Extract the [X, Y] coordinate from the center of the cell holding the provided text.  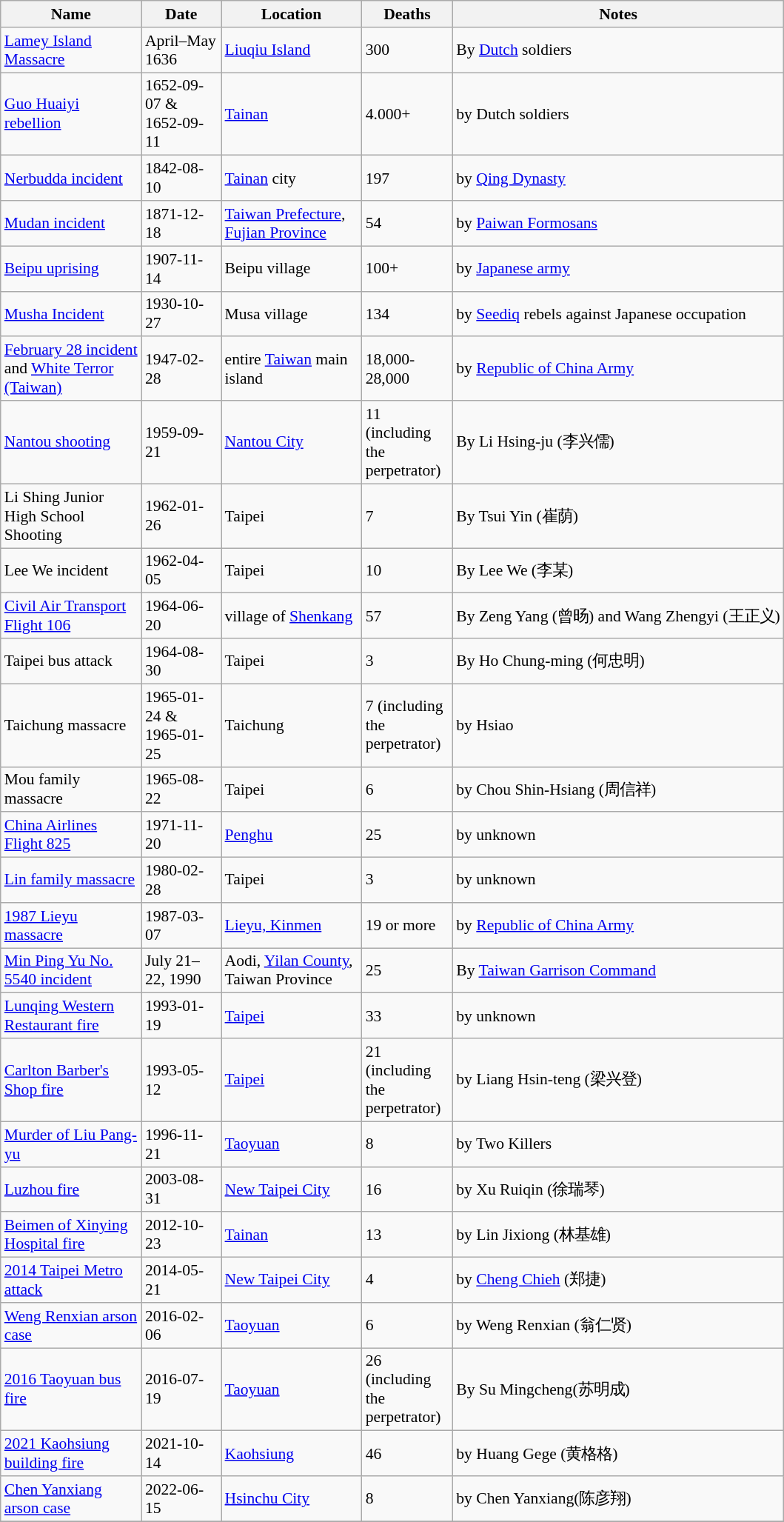
11 (including the perpetrator) [407, 442]
February 28 incident and White Terror (Taiwan) [71, 369]
1962-04-05 [181, 570]
Mudan incident [71, 224]
2021-10-14 [181, 1453]
4.000+ [407, 114]
Aodi, Yilan County, Taiwan Province [291, 970]
Lunqing Western Restaurant fire [71, 1016]
13 [407, 1235]
4 [407, 1280]
Tainan city [291, 178]
by Xu Ruiqin (徐瑞琴) [618, 1189]
by Seediq rebels against Japanese occupation [618, 314]
1993-05-12 [181, 1080]
Taichung massacre [71, 725]
57 [407, 616]
10 [407, 570]
197 [407, 178]
China Airlines Flight 825 [71, 835]
1996-11-21 [181, 1144]
1907-11-14 [181, 268]
Beimen of Xinying Hospital fire [71, 1235]
18,000-28,000 [407, 369]
7 [407, 515]
by Chou Shin-Hsiang (周信祥) [618, 790]
by Qing Dynasty [618, 178]
by Japanese army [618, 268]
2022-06-15 [181, 1499]
Hsinchu City [291, 1499]
1964-06-20 [181, 616]
46 [407, 1453]
Mou family massacre [71, 790]
Deaths [407, 14]
Name [71, 14]
1965-08-22 [181, 790]
300 [407, 50]
by Liang Hsin-teng (梁兴登) [618, 1080]
village of Shenkang [291, 616]
1987-03-07 [181, 926]
1947-02-28 [181, 369]
Weng Renxian arson case [71, 1326]
Lin family massacre [71, 880]
By Ho Chung-ming (何忠明) [618, 661]
Taichung [291, 725]
Musa village [291, 314]
1959-09-21 [181, 442]
134 [407, 314]
1842-08-10 [181, 178]
Lamey Island Massacre [71, 50]
1871-12-18 [181, 224]
2021 Kaohsiung building fire [71, 1453]
1962-01-26 [181, 515]
16 [407, 1189]
by Weng Renxian (翁仁贤) [618, 1326]
Notes [618, 14]
2016-07-19 [181, 1389]
Kaohsiung [291, 1453]
2003-08-31 [181, 1189]
1964-08-30 [181, 661]
Liuqiu Island [291, 50]
Nerbudda incident [71, 178]
By Zeng Yang (曾旸) and Wang Zhengyi (王正义) [618, 616]
by Lin Jixiong (林基雄) [618, 1235]
Chen Yanxiang arson case [71, 1499]
Guo Huaiyi rebellion [71, 114]
By Lee We (李某) [618, 570]
Murder of Liu Pang-yu [71, 1144]
by Dutch soldiers [618, 114]
by Cheng Chieh (郑捷) [618, 1280]
By Tsui Yin (崔荫) [618, 515]
Taiwan Prefecture, Fujian Province [291, 224]
7 (including the perpetrator) [407, 725]
1980-02-28 [181, 880]
Date [181, 14]
26 (including the perpetrator) [407, 1389]
By Li Hsing-ju (李兴儒) [618, 442]
Min Ping Yu No. 5540 incident [71, 970]
1652-09-07 & 1652-09-11 [181, 114]
Penghu [291, 835]
Beipu village [291, 268]
1965-01-24 & 1965-01-25 [181, 725]
Carlton Barber's Shop fire [71, 1080]
1993-01-19 [181, 1016]
by Huang Gege (黄格格) [618, 1453]
By Taiwan Garrison Command [618, 970]
By Dutch soldiers [618, 50]
2012-10-23 [181, 1235]
by Hsiao [618, 725]
Beipu uprising [71, 268]
19 or more [407, 926]
2016-02-06 [181, 1326]
1930-10-27 [181, 314]
Musha Incident [71, 314]
1987 Lieyu massacre [71, 926]
entire Taiwan main island [291, 369]
Li Shing Junior High School Shooting [71, 515]
1971-11-20 [181, 835]
Location [291, 14]
Lieyu, Kinmen [291, 926]
by Two Killers [618, 1144]
Civil Air Transport Flight 106 [71, 616]
2016 Taoyuan bus fire [71, 1389]
54 [407, 224]
2014-05-21 [181, 1280]
21 (including the perpetrator) [407, 1080]
Lee We incident [71, 570]
by Chen Yanxiang(陈彦翔) [618, 1499]
Luzhou fire [71, 1189]
By Su Mingcheng(苏明成) [618, 1389]
100+ [407, 268]
Taipei bus attack [71, 661]
April–May 1636 [181, 50]
July 21–22, 1990 [181, 970]
33 [407, 1016]
Nantou shooting [71, 442]
Nantou City [291, 442]
2014 Taipei Metro attack [71, 1280]
by Paiwan Formosans [618, 224]
